Capture the cell that displays the provided text and extract its [X, Y] central coordinate. 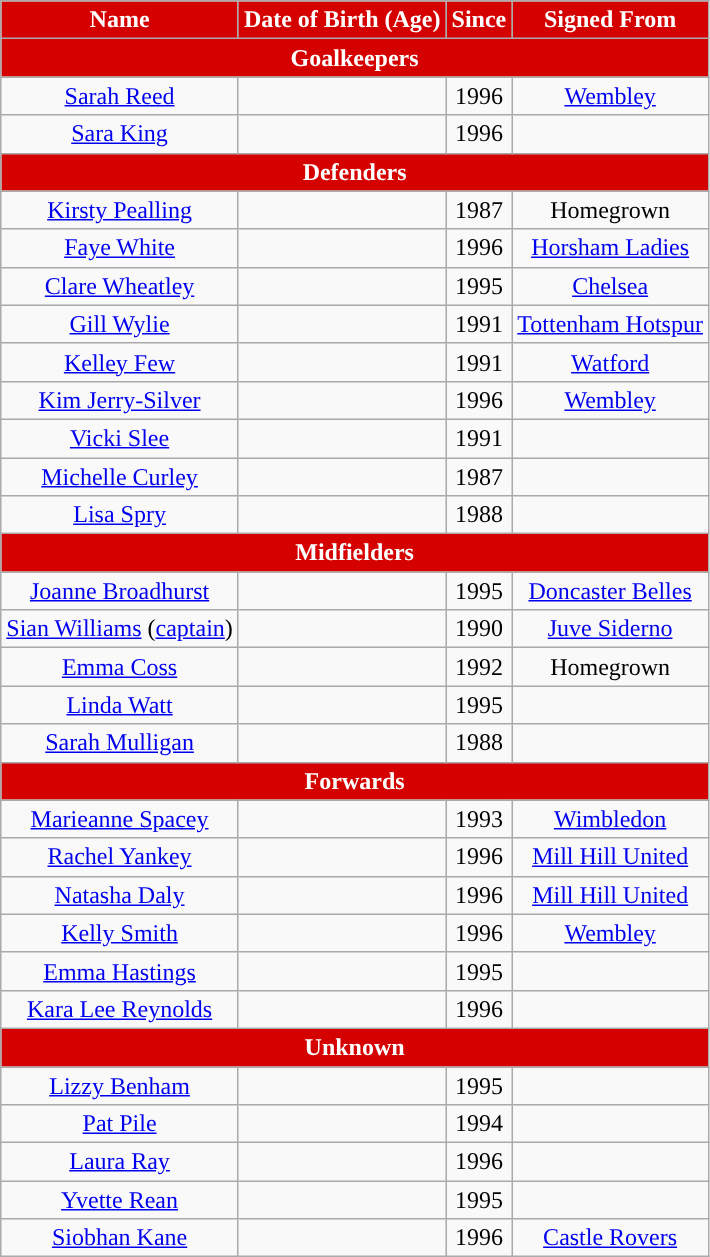
Forwards [355, 781]
Sarah Mulligan [120, 743]
1993 [479, 819]
Joanne Broadhurst [120, 591]
Emma Coss [120, 667]
Castle Rovers [610, 1238]
Lizzy Benham [120, 1085]
Lisa Spry [120, 515]
1992 [479, 667]
Juve Siderno [610, 629]
Gill Wylie [120, 324]
Sarah Reed [120, 96]
Laura Ray [120, 1162]
Signed From [610, 20]
Doncaster Belles [610, 591]
Linda Watt [120, 705]
Siobhan Kane [120, 1238]
Kara Lee Reynolds [120, 1009]
Vicki Slee [120, 438]
Pat Pile [120, 1124]
Unknown [355, 1047]
Date of Birth (Age) [342, 20]
Wimbledon [610, 819]
Goalkeepers [355, 58]
Horsham Ladies [610, 248]
Yvette Rean [120, 1200]
Tottenham Hotspur [610, 324]
1994 [479, 1124]
Defenders [355, 172]
Chelsea [610, 286]
Clare Wheatley [120, 286]
Kelley Few [120, 362]
Midfielders [355, 553]
Rachel Yankey [120, 857]
Sara King [120, 134]
Natasha Daly [120, 895]
Sian Williams (captain) [120, 629]
Marieanne Spacey [120, 819]
Since [479, 20]
1990 [479, 629]
Faye White [120, 248]
Kirsty Pealling [120, 210]
Emma Hastings [120, 971]
Kim Jerry-Silver [120, 400]
Kelly Smith [120, 933]
Name [120, 20]
Michelle Curley [120, 477]
Watford [610, 362]
